Locate the cell with the specified text and output its (X, Y) center coordinate. 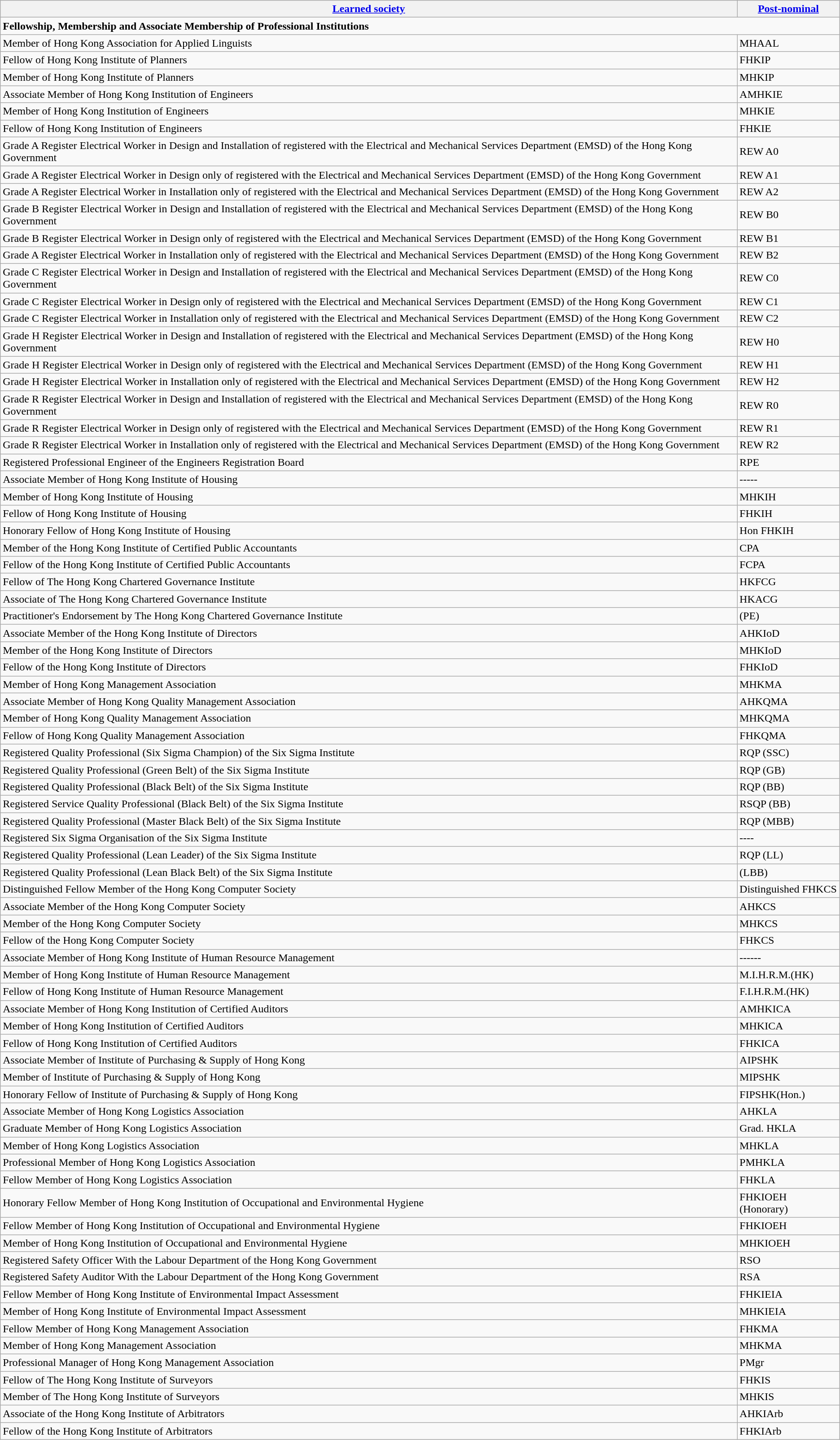
FCPA (789, 565)
Fellow Member of Hong Kong Institution of Occupational and Environmental Hygiene (369, 1226)
MHKIP (789, 77)
FHKIP (789, 60)
Fellow of Hong Kong Institute of Planners (369, 60)
AMHKIE (789, 94)
REW H2 (789, 382)
Associate Member of Hong Kong Logistics Association (369, 1112)
Registered Safety Auditor With the Labour Department of the Hong Kong Government (369, 1277)
Honorary Fellow of Institute of Purchasing & Supply of Hong Kong (369, 1094)
Distinguished Fellow Member of the Hong Kong Computer Society (369, 889)
Fellowship, Membership and Associate Membership of Professional Institutions (420, 26)
MHKCS (789, 924)
RQP (LL) (789, 855)
(LBB) (789, 872)
------ (789, 958)
FHKIEIA (789, 1294)
REW B0 (789, 214)
FHKIH (789, 513)
Registered Quality Professional (Green Belt) of the Six Sigma Institute (369, 770)
Post-nominal (789, 9)
AHKLA (789, 1112)
Practitioner's Endorsement by The Hong Kong Chartered Governance Institute (369, 616)
Honorary Fellow of Hong Kong Institute of Housing (369, 530)
Associate Member of Institute of Purchasing & Supply of Hong Kong (369, 1060)
MHKIoD (789, 650)
Fellow of the Hong Kong Institute of Arbitrators (369, 1431)
Member of the Hong Kong Computer Society (369, 924)
Member of Hong Kong Institute of Planners (369, 77)
Registered Six Sigma Organisation of the Six Sigma Institute (369, 838)
Member of Hong Kong Institute of Housing (369, 496)
Associate Member of Hong Kong Institution of Engineers (369, 94)
Fellow of the Hong Kong Computer Society (369, 941)
MIPSHK (789, 1077)
Fellow of Hong Kong Quality Management Association (369, 735)
Fellow of the Hong Kong Institute of Certified Public Accountants (369, 565)
Distinguished FHKCS (789, 889)
FHKIOEH (Honorary) (789, 1203)
Fellow of Hong Kong Institute of Housing (369, 513)
Member of Hong Kong Logistics Association (369, 1146)
MHKIEIA (789, 1311)
Registered Quality Professional (Black Belt) of the Six Sigma Institute (369, 787)
MHKLA (789, 1146)
MHKIH (789, 496)
AHKIArb (789, 1414)
MHKICA (789, 1026)
FHKIS (789, 1380)
FIPSHK(Hon.) (789, 1094)
REW R0 (789, 405)
Member of Hong Kong Association for Applied Linguists (369, 43)
Member of the Hong Kong Institute of Directors (369, 650)
Registered Quality Professional (Lean Leader) of the Six Sigma Institute (369, 855)
MHKIOEH (789, 1243)
Fellow of Hong Kong Institute of Human Resource Management (369, 992)
RSA (789, 1277)
Grad. HKLA (789, 1129)
Member of Hong Kong Institution of Occupational and Environmental Hygiene (369, 1243)
Fellow of Hong Kong Institution of Engineers (369, 128)
Professional Member of Hong Kong Logistics Association (369, 1163)
FHKCS (789, 941)
FHKIArb (789, 1431)
AMHKICA (789, 1009)
REW A1 (789, 175)
Fellow Member of Hong Kong Institute of Environmental Impact Assessment (369, 1294)
REW A2 (789, 192)
MHKIE (789, 111)
MHKQMA (789, 718)
Professional Manager of Hong Kong Management Association (369, 1362)
FHKMA (789, 1328)
FHKLA (789, 1180)
REW C2 (789, 319)
HKFCG (789, 582)
REW C0 (789, 278)
PMHKLA (789, 1163)
FHKIoD (789, 667)
RQP (BB) (789, 787)
CPA (789, 548)
REW R1 (789, 428)
Associate Member of the Hong Kong Computer Society (369, 906)
(PE) (789, 616)
FHKICA (789, 1043)
MHAAL (789, 43)
Registered Quality Professional (Master Black Belt) of the Six Sigma Institute (369, 821)
REW B1 (789, 238)
Registered Service Quality Professional (Black Belt) of the Six Sigma Institute (369, 804)
REW H1 (789, 365)
AIPSHK (789, 1060)
HKACG (789, 599)
---- (789, 838)
Registered Safety Officer With the Labour Department of the Hong Kong Government (369, 1260)
Member of Hong Kong Quality Management Association (369, 718)
Associate Member of Hong Kong Institute of Human Resource Management (369, 958)
Fellow of The Hong Kong Institute of Surveyors (369, 1380)
Registered Professional Engineer of the Engineers Registration Board (369, 462)
Registered Quality Professional (Six Sigma Champion) of the Six Sigma Institute (369, 753)
PMgr (789, 1362)
Associate Member of Hong Kong Quality Management Association (369, 701)
RSQP (BB) (789, 804)
Fellow of Hong Kong Institution of Certified Auditors (369, 1043)
Learned society (369, 9)
Member of Hong Kong Institution of Certified Auditors (369, 1026)
Hon FHKIH (789, 530)
MHKIS (789, 1397)
----- (789, 479)
Fellow of The Hong Kong Chartered Governance Institute (369, 582)
Fellow Member of Hong Kong Management Association (369, 1328)
REW B2 (789, 255)
Associate Member of Hong Kong Institution of Certified Auditors (369, 1009)
Member of Institute of Purchasing & Supply of Hong Kong (369, 1077)
RPE (789, 462)
Associate Member of Hong Kong Institute of Housing (369, 479)
REW R2 (789, 445)
Honorary Fellow Member of Hong Kong Institution of Occupational and Environmental Hygiene (369, 1203)
Graduate Member of Hong Kong Logistics Association (369, 1129)
REW A0 (789, 152)
Member of The Hong Kong Institute of Surveyors (369, 1397)
Associate of the Hong Kong Institute of Arbitrators (369, 1414)
FHKIOEH (789, 1226)
Registered Quality Professional (Lean Black Belt) of the Six Sigma Institute (369, 872)
AHKQMA (789, 701)
Associate Member of the Hong Kong Institute of Directors (369, 633)
Fellow of the Hong Kong Institute of Directors (369, 667)
AHKIoD (789, 633)
FHKQMA (789, 735)
Member of Hong Kong Institution of Engineers (369, 111)
REW C1 (789, 302)
F.I.H.R.M.(HK) (789, 992)
RQP (SSC) (789, 753)
AHKCS (789, 906)
Fellow Member of Hong Kong Logistics Association (369, 1180)
RSO (789, 1260)
RQP (MBB) (789, 821)
Member of Hong Kong Institute of Human Resource Management (369, 975)
RQP (GB) (789, 770)
Associate of The Hong Kong Chartered Governance Institute (369, 599)
REW H0 (789, 342)
Member of the Hong Kong Institute of Certified Public Accountants (369, 548)
Member of Hong Kong Institute of Environmental Impact Assessment (369, 1311)
M.I.H.R.M.(HK) (789, 975)
FHKIE (789, 128)
